Return the [X, Y] coordinate for the center point of the cell that contains the specified text.  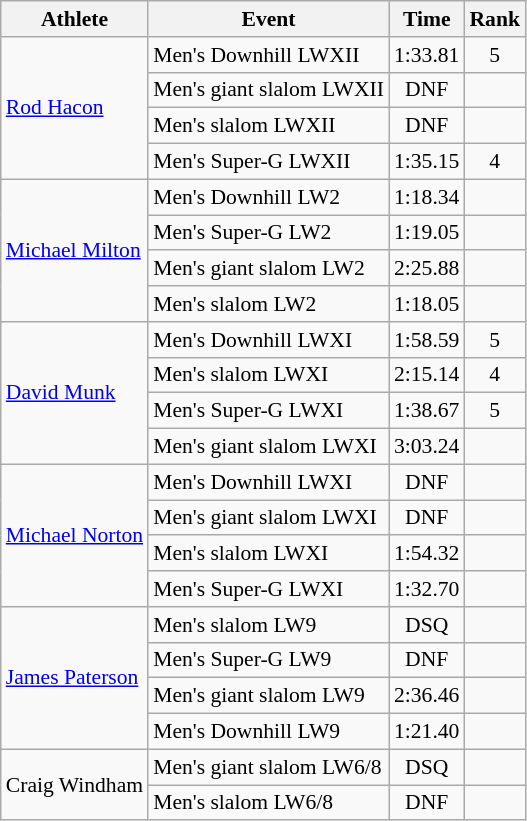
Athlete [74, 19]
Event [268, 19]
Craig Windham [74, 784]
1:19.05 [426, 233]
1:58.59 [426, 340]
1:33.81 [426, 55]
Men's slalom LW9 [268, 625]
Men's giant slalom LW2 [268, 269]
1:35.15 [426, 162]
Michael Milton [74, 250]
Men's Downhill LWXII [268, 55]
Men's Super-G LW9 [268, 660]
2:36.46 [426, 696]
2:15.14 [426, 375]
1:18.05 [426, 304]
1:18.34 [426, 197]
Men's Super-G LWXII [268, 162]
Men's giant slalom LW9 [268, 696]
1:54.32 [426, 554]
Men's slalom LW2 [268, 304]
1:21.40 [426, 732]
Rod Hacon [74, 108]
Men's giant slalom LW6/8 [268, 767]
1:38.67 [426, 411]
Men's giant slalom LWXII [268, 90]
Men's Super-G LW2 [268, 233]
Rank [494, 19]
3:03.24 [426, 447]
David Munk [74, 393]
1:32.70 [426, 589]
2:25.88 [426, 269]
James Paterson [74, 678]
Men's slalom LWXII [268, 126]
Time [426, 19]
Michael Norton [74, 535]
Men's slalom LW6/8 [268, 803]
Men's Downhill LW9 [268, 732]
Men's Downhill LW2 [268, 197]
